Extract the [x, y] coordinate from the center of the cell holding the provided text.  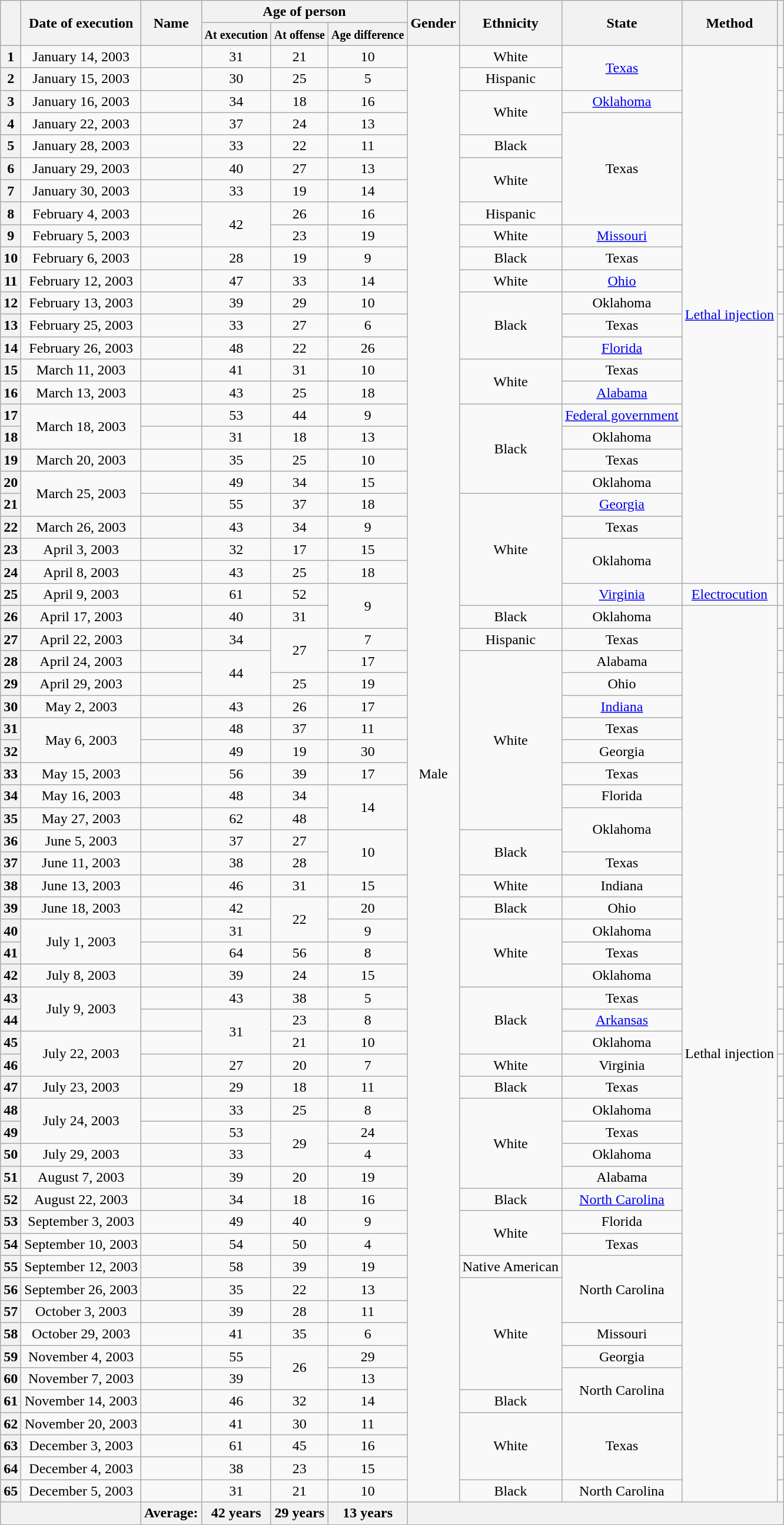
Male [433, 774]
42 years [236, 1513]
13 years [367, 1513]
June 13, 2003 [81, 886]
March 25, 2003 [81, 493]
January 14, 2003 [81, 57]
57 [11, 1311]
29 years [299, 1513]
August 22, 2003 [81, 1199]
Age of person [304, 12]
12 [11, 303]
March 20, 2003 [81, 460]
November 20, 2003 [81, 1424]
Age difference [367, 34]
February 5, 2003 [81, 236]
State [622, 23]
July 23, 2003 [81, 1088]
February 26, 2003 [81, 348]
April 3, 2003 [81, 549]
January 22, 2003 [81, 124]
December 5, 2003 [81, 1491]
March 18, 2003 [81, 426]
November 7, 2003 [81, 1379]
January 28, 2003 [81, 146]
Ethnicity [510, 23]
Average: [172, 1513]
51 [11, 1177]
March 26, 2003 [81, 527]
September 10, 2003 [81, 1244]
April 24, 2003 [81, 662]
60 [11, 1379]
May 16, 2003 [81, 796]
June 11, 2003 [81, 863]
February 12, 2003 [81, 281]
1 [11, 57]
Electrocution [729, 594]
At execution [236, 34]
May 15, 2003 [81, 774]
36 [11, 841]
Arkansas [622, 1020]
May 6, 2003 [81, 740]
August 7, 2003 [81, 1177]
July 24, 2003 [81, 1121]
December 4, 2003 [81, 1468]
January 30, 2003 [81, 191]
Federal government [622, 415]
April 22, 2003 [81, 639]
65 [11, 1491]
June 18, 2003 [81, 908]
Method [729, 23]
63 [11, 1446]
May 2, 2003 [81, 707]
September 26, 2003 [81, 1289]
September 12, 2003 [81, 1267]
2 [11, 79]
February 25, 2003 [81, 326]
July 8, 2003 [81, 975]
July 29, 2003 [81, 1155]
3 [11, 101]
September 3, 2003 [81, 1222]
December 3, 2003 [81, 1446]
At offense [299, 34]
February 6, 2003 [81, 258]
Name [172, 23]
Gender [433, 23]
October 3, 2003 [81, 1311]
March 13, 2003 [81, 393]
March 11, 2003 [81, 370]
April 8, 2003 [81, 572]
October 29, 2003 [81, 1334]
January 16, 2003 [81, 101]
November 14, 2003 [81, 1401]
July 22, 2003 [81, 1054]
July 9, 2003 [81, 1009]
Date of execution [81, 23]
May 27, 2003 [81, 818]
January 15, 2003 [81, 79]
July 1, 2003 [81, 941]
January 29, 2003 [81, 168]
February 4, 2003 [81, 213]
April 17, 2003 [81, 616]
June 5, 2003 [81, 841]
59 [11, 1356]
April 29, 2003 [81, 684]
April 9, 2003 [81, 594]
February 13, 2003 [81, 303]
Native American [510, 1267]
November 4, 2003 [81, 1356]
